Search for the cell housing the specified text and yield its (x, y) center coordinate. 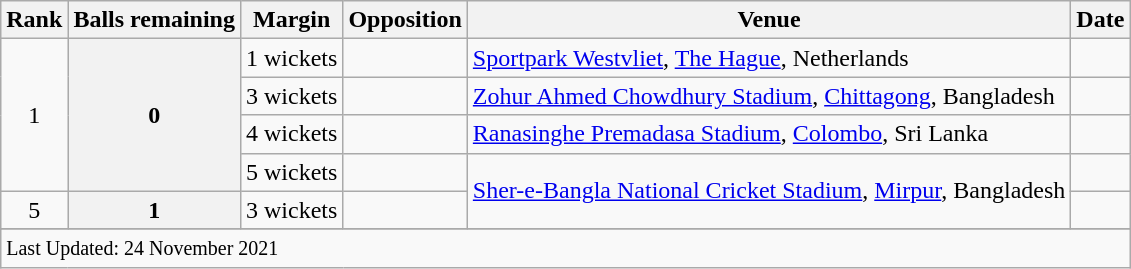
Last Updated: 24 November 2021 (566, 248)
Venue (768, 20)
Opposition (405, 20)
Date (1100, 20)
Margin (291, 20)
4 wickets (291, 134)
Balls remaining (154, 20)
Ranasinghe Premadasa Stadium, Colombo, Sri Lanka (768, 134)
1 wickets (291, 58)
5 (34, 210)
0 (154, 115)
Rank (34, 20)
5 wickets (291, 172)
Zohur Ahmed Chowdhury Stadium, Chittagong, Bangladesh (768, 96)
Sportpark Westvliet, The Hague, Netherlands (768, 58)
Sher-e-Bangla National Cricket Stadium, Mirpur, Bangladesh (768, 191)
